Return [X, Y] of the center of cell containing provided text 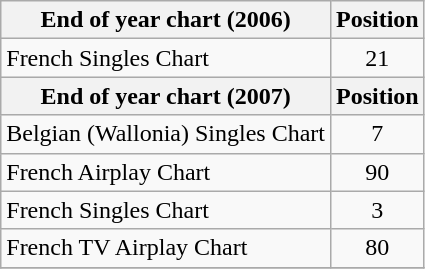
21 [377, 58]
80 [377, 248]
French TV Airplay Chart [166, 248]
Belgian (Wallonia) Singles Chart [166, 134]
7 [377, 134]
French Airplay Chart [166, 172]
3 [377, 210]
90 [377, 172]
End of year chart (2006) [166, 20]
End of year chart (2007) [166, 96]
